Output the (x, y) coordinate of the center of the cell containing the given text.  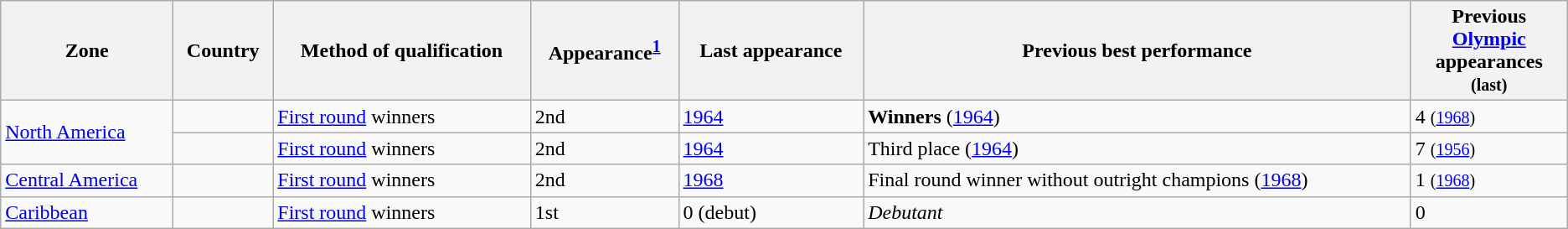
Third place (1964) (1137, 148)
Zone (87, 50)
Method of qualification (402, 50)
1968 (771, 180)
0 (debut) (771, 212)
0 (1489, 212)
Caribbean (87, 212)
North America (87, 133)
1st (605, 212)
Debutant (1137, 212)
Final round winner without outright champions (1968) (1137, 180)
1 (1968) (1489, 180)
Winners (1964) (1137, 117)
Central America (87, 180)
Appearance1 (605, 50)
Previous best performance (1137, 50)
7 (1956) (1489, 148)
Country (223, 50)
4 (1968) (1489, 117)
Last appearance (771, 50)
Previous Olympic appearances(last) (1489, 50)
